Pinpoint the cell where the given text exists, returning its (x, y) midpoint coordinate. 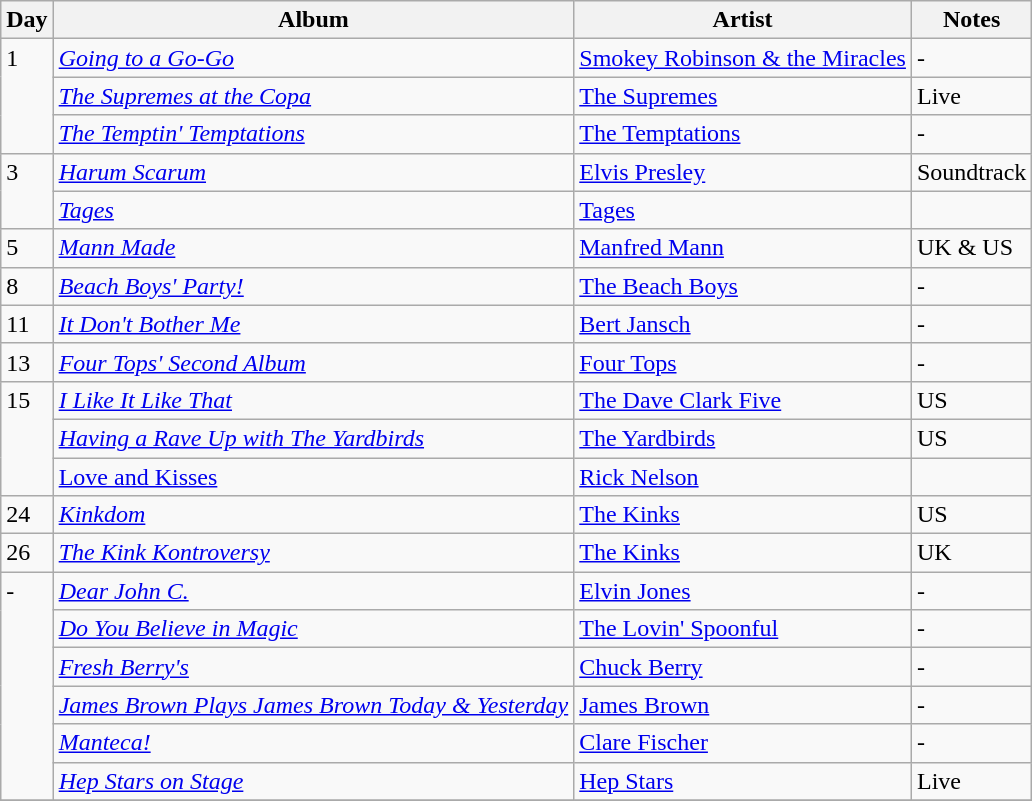
Elvis Presley (743, 172)
13 (27, 362)
Dear John C. (314, 591)
The Dave Clark Five (743, 400)
The Lovin' Spoonful (743, 629)
26 (27, 553)
Album (314, 20)
The Beach Boys (743, 286)
Going to a Go-Go (314, 58)
Manfred Mann (743, 248)
Rick Nelson (743, 477)
Fresh Berry's (314, 667)
24 (27, 515)
Love and Kisses (314, 477)
Soundtrack (971, 172)
Harum Scarum (314, 172)
Mann Made (314, 248)
Notes (971, 20)
1 (27, 96)
Bert Jansch (743, 324)
Smokey Robinson & the Miracles (743, 58)
Do You Believe in Magic (314, 629)
15 (27, 438)
James Brown Plays James Brown Today & Yesterday (314, 705)
Day (27, 20)
The Supremes at the Copa (314, 96)
The Supremes (743, 96)
Having a Rave Up with The Yardbirds (314, 438)
Kinkdom (314, 515)
It Don't Bother Me (314, 324)
Hep Stars on Stage (314, 781)
The Temptin' Temptations (314, 134)
The Kink Kontroversy (314, 553)
5 (27, 248)
UK & US (971, 248)
UK (971, 553)
James Brown (743, 705)
11 (27, 324)
The Temptations (743, 134)
Four Tops' Second Album (314, 362)
Manteca! (314, 743)
8 (27, 286)
Clare Fischer (743, 743)
Hep Stars (743, 781)
Elvin Jones (743, 591)
Artist (743, 20)
Chuck Berry (743, 667)
3 (27, 191)
The Yardbirds (743, 438)
I Like It Like That (314, 400)
Beach Boys' Party! (314, 286)
Four Tops (743, 362)
